Find where the given text appears and provide that cell's center as [x, y] coordinate. 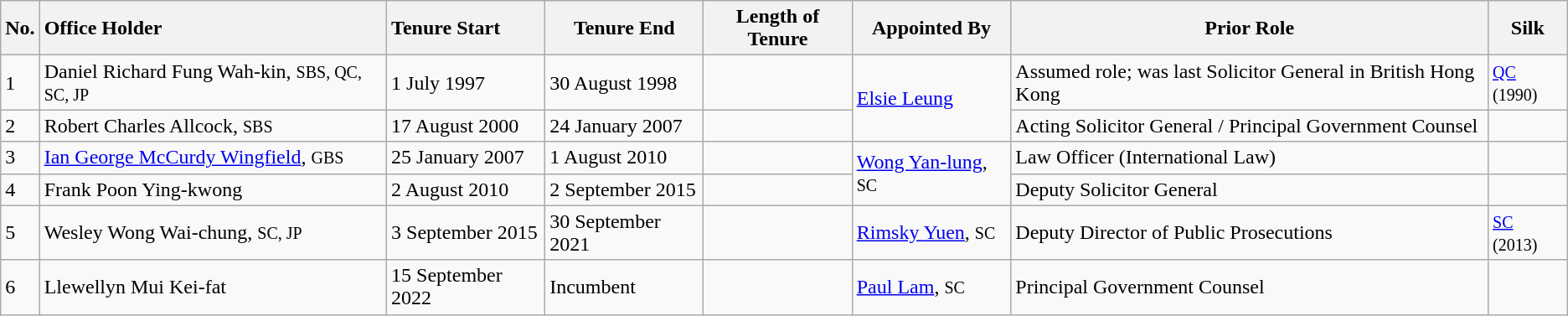
Law Officer (International Law) [1250, 158]
6 [20, 287]
1 August 2010 [625, 158]
Acting Solicitor General / Principal Government Counsel [1250, 126]
Deputy Director of Public Prosecutions [1250, 233]
Elsie Leung [931, 99]
SC (2013) [1528, 233]
QC (1990) [1528, 82]
Wong Yan-lung, SC [931, 174]
30 September 2021 [625, 233]
Length of Tenure [777, 28]
No. [20, 28]
Paul Lam, SC [931, 287]
Appointed By [931, 28]
17 August 2000 [466, 126]
Rimsky Yuen, SC [931, 233]
Llewellyn Mui Kei-fat [213, 287]
Silk [1528, 28]
Wesley Wong Wai-chung, SC, JP [213, 233]
Tenure End [625, 28]
4 [20, 189]
Prior Role [1250, 28]
2 [20, 126]
Ian George McCurdy Wingfield, GBS [213, 158]
Robert Charles Allcock, SBS [213, 126]
30 August 1998 [625, 82]
Deputy Solicitor General [1250, 189]
5 [20, 233]
25 January 2007 [466, 158]
3 [20, 158]
1 July 1997 [466, 82]
Daniel Richard Fung Wah-kin, SBS, QC, SC, JP [213, 82]
2 August 2010 [466, 189]
Principal Government Counsel [1250, 287]
Frank Poon Ying-kwong [213, 189]
Office Holder [213, 28]
15 September 2022 [466, 287]
Incumbent [625, 287]
1 [20, 82]
Assumed role; was last Solicitor General in British Hong Kong [1250, 82]
Tenure Start [466, 28]
2 September 2015 [625, 189]
3 September 2015 [466, 233]
24 January 2007 [625, 126]
